Search for the cell housing the specified text and yield its [X, Y] center coordinate. 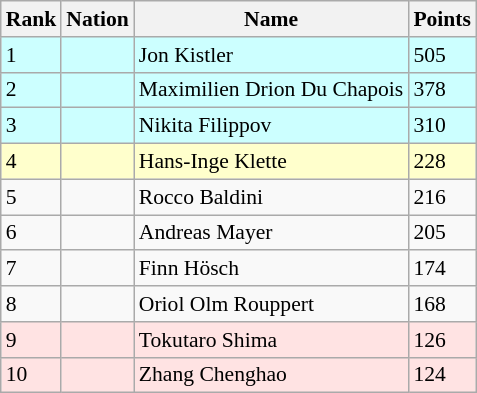
Name [272, 19]
Jon Kistler [272, 55]
3 [32, 126]
Rank [32, 19]
Hans-Inge Klette [272, 162]
7 [32, 269]
6 [32, 233]
Maximilien Drion Du Chapois [272, 90]
9 [32, 340]
Nation [97, 19]
216 [442, 197]
168 [442, 304]
126 [442, 340]
1 [32, 55]
124 [442, 375]
Nikita Filippov [272, 126]
Andreas Mayer [272, 233]
378 [442, 90]
Zhang Chenghao [272, 375]
Tokutaro Shima [272, 340]
8 [32, 304]
4 [32, 162]
310 [442, 126]
Points [442, 19]
5 [32, 197]
228 [442, 162]
505 [442, 55]
2 [32, 90]
205 [442, 233]
174 [442, 269]
10 [32, 375]
Rocco Baldini [272, 197]
Oriol Olm Rouppert [272, 304]
Finn Hösch [272, 269]
